Find where the given text appears and provide that cell's center as [x, y] coordinate. 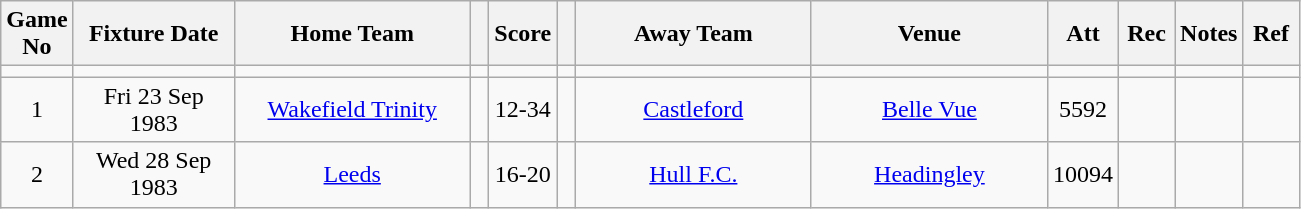
Att [1082, 34]
16-20 [523, 174]
Home Team [352, 34]
1 [37, 110]
Away Team [693, 34]
5592 [1082, 110]
Notes [1209, 34]
Fixture Date [154, 34]
Venue [929, 34]
Fri 23 Sep 1983 [154, 110]
Castleford [693, 110]
Hull F.C. [693, 174]
Wed 28 Sep 1983 [154, 174]
Ref [1271, 34]
12-34 [523, 110]
Rec [1147, 34]
2 [37, 174]
Wakefield Trinity [352, 110]
Headingley [929, 174]
10094 [1082, 174]
Leeds [352, 174]
Belle Vue [929, 110]
Game No [37, 34]
Score [523, 34]
